Pinpoint the cell where the given text exists, returning its (X, Y) midpoint coordinate. 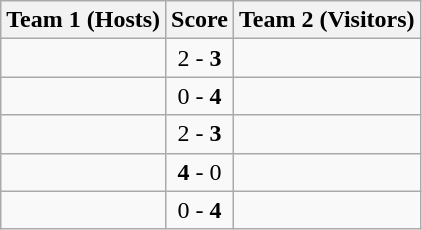
4 - 0 (200, 172)
Team 1 (Hosts) (84, 20)
Score (200, 20)
Team 2 (Visitors) (328, 20)
